Identify which cell holds the provided text, then report its [X, Y] central coordinate. 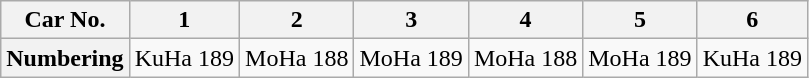
1 [184, 20]
Car No. [65, 20]
6 [752, 20]
4 [525, 20]
5 [640, 20]
2 [297, 20]
Numbering [65, 58]
3 [411, 20]
